Determine the (X, Y) coordinate at the center of the cell enclosing the given text.  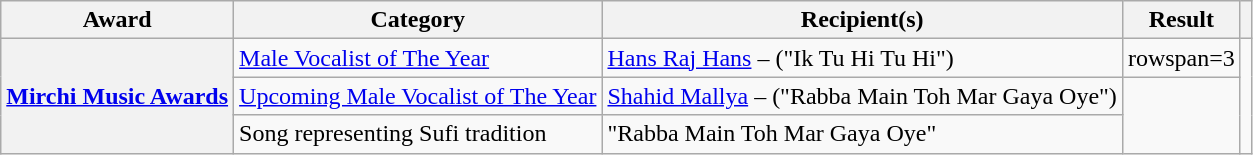
Result (1181, 20)
Mirchi Music Awards (118, 96)
Song representing Sufi tradition (418, 134)
"Rabba Main Toh Mar Gaya Oye" (862, 134)
Recipient(s) (862, 20)
Award (118, 20)
Shahid Mallya – ("Rabba Main Toh Mar Gaya Oye") (862, 96)
Upcoming Male Vocalist of The Year (418, 96)
Male Vocalist of The Year (418, 58)
rowspan=3 (1181, 58)
Category (418, 20)
Hans Raj Hans – ("Ik Tu Hi Tu Hi") (862, 58)
